Find where the given text appears and provide that cell's center as (x, y) coordinate. 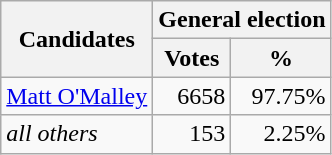
Votes (192, 58)
Candidates (77, 39)
Matt O'Malley (77, 96)
153 (192, 134)
2.25% (281, 134)
97.75% (281, 96)
all others (77, 134)
General election (242, 20)
% (281, 58)
6658 (192, 96)
